Search for the cell housing the specified text and yield its [X, Y] center coordinate. 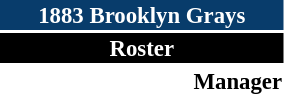
1883 Brooklyn Grays [142, 15]
Roster [142, 48]
